Return [x, y] of the center of cell containing provided text 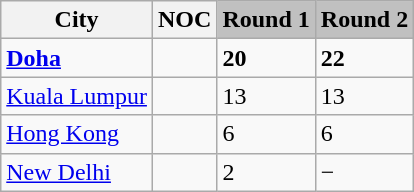
City [77, 20]
22 [364, 58]
NOC [184, 20]
Round 2 [364, 20]
Doha [77, 58]
Round 1 [266, 20]
Hong Kong [77, 134]
2 [266, 172]
− [364, 172]
20 [266, 58]
Kuala Lumpur [77, 96]
New Delhi [77, 172]
